Pinpoint the cell where the given text exists, returning its [x, y] midpoint coordinate. 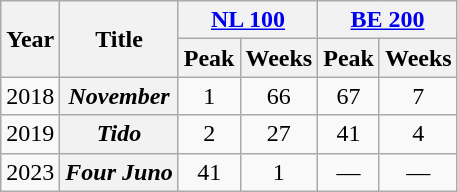
Title [119, 39]
4 [418, 134]
Tido [119, 134]
27 [279, 134]
7 [418, 96]
BE 200 [388, 20]
2019 [30, 134]
2 [209, 134]
66 [279, 96]
2018 [30, 96]
NL 100 [248, 20]
67 [349, 96]
November [119, 96]
2023 [30, 172]
Year [30, 39]
Four Juno [119, 172]
